From the cell containing the given text, extract its center point as [X, Y] coordinate. 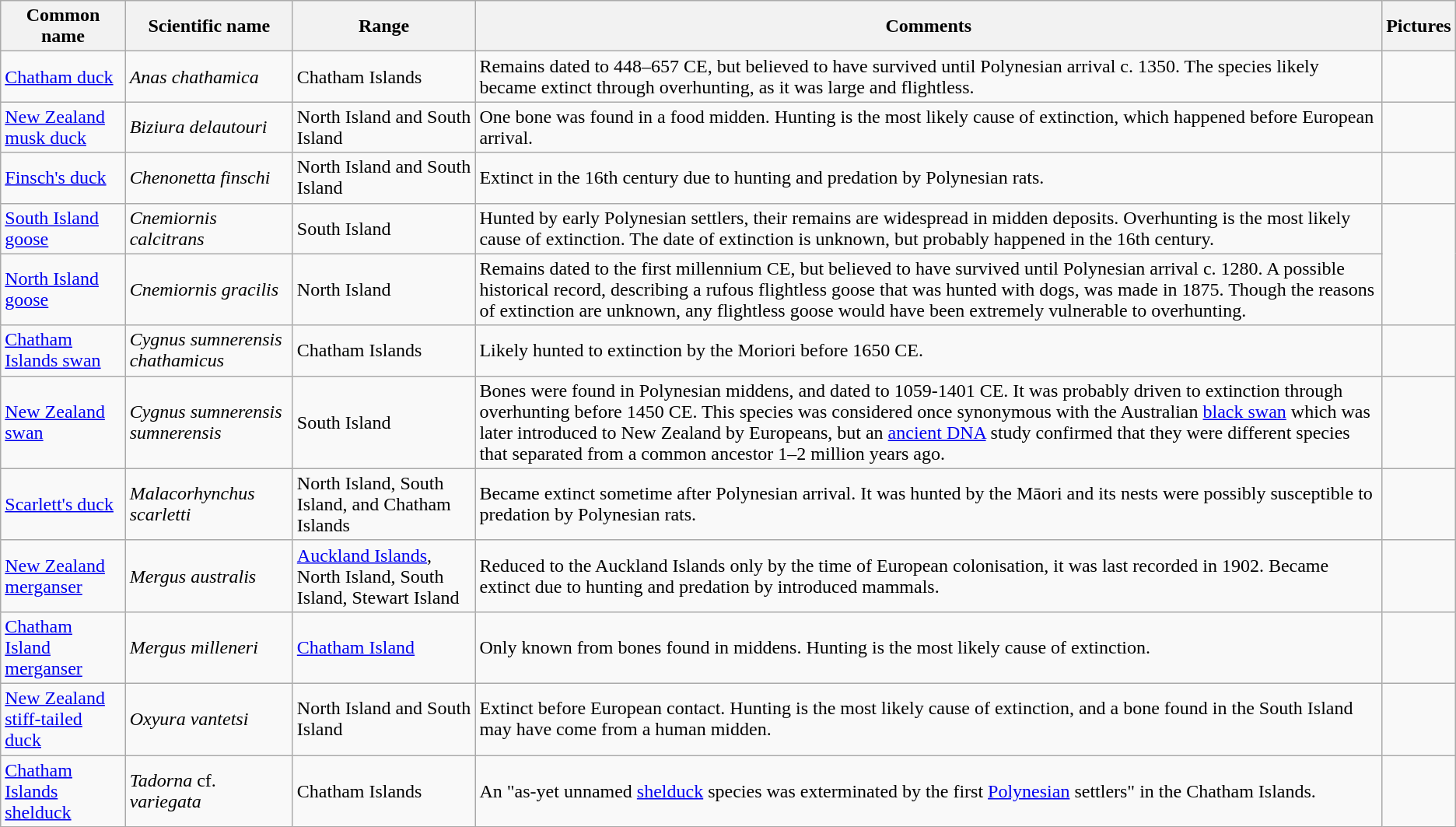
Biziura delautouri [208, 128]
South Island goose [63, 229]
Chatham Islands swan [63, 350]
Cnemiornis calcitrans [208, 229]
Became extinct sometime after Polynesian arrival. It was hunted by the Māori and its nests were possibly susceptible to predation by Polynesian rats. [929, 504]
Common name [63, 26]
Only known from bones found in middens. Hunting is the most likely cause of extinction. [929, 647]
Chatham Island merganser [63, 647]
An "as-yet unnamed shelduck species was exterminated by the first Polynesian settlers" in the Chatham Islands. [929, 790]
Likely hunted to extinction by the Moriori before 1650 CE. [929, 350]
North Island goose [63, 289]
Scientific name [208, 26]
Pictures [1419, 26]
Malacorhynchus scarletti [208, 504]
Tadorna cf. variegata [208, 790]
Finsch's duck [63, 177]
Range [384, 26]
Mergus milleneri [208, 647]
Comments [929, 26]
Chenonetta finschi [208, 177]
Oxyura vantetsi [208, 719]
Chatham duck [63, 76]
Auckland Islands, North Island, South Island, Stewart Island [384, 576]
Chatham Islands shelduck [63, 790]
Cygnus sumnerensis chathamicus [208, 350]
New Zealand stiff-tailed duck [63, 719]
New Zealand musk duck [63, 128]
Mergus australis [208, 576]
North Island, South Island, and Chatham Islands [384, 504]
New Zealand swan [63, 422]
One bone was found in a food midden. Hunting is the most likely cause of extinction, which happened before European arrival. [929, 128]
Chatham Island [384, 647]
Scarlett's duck [63, 504]
Extinct in the 16th century due to hunting and predation by Polynesian rats. [929, 177]
New Zealand merganser [63, 576]
Cnemiornis gracilis [208, 289]
Anas chathamica [208, 76]
North Island [384, 289]
Cygnus sumnerensis sumnerensis [208, 422]
